Search for the cell housing the specified text and yield its (X, Y) center coordinate. 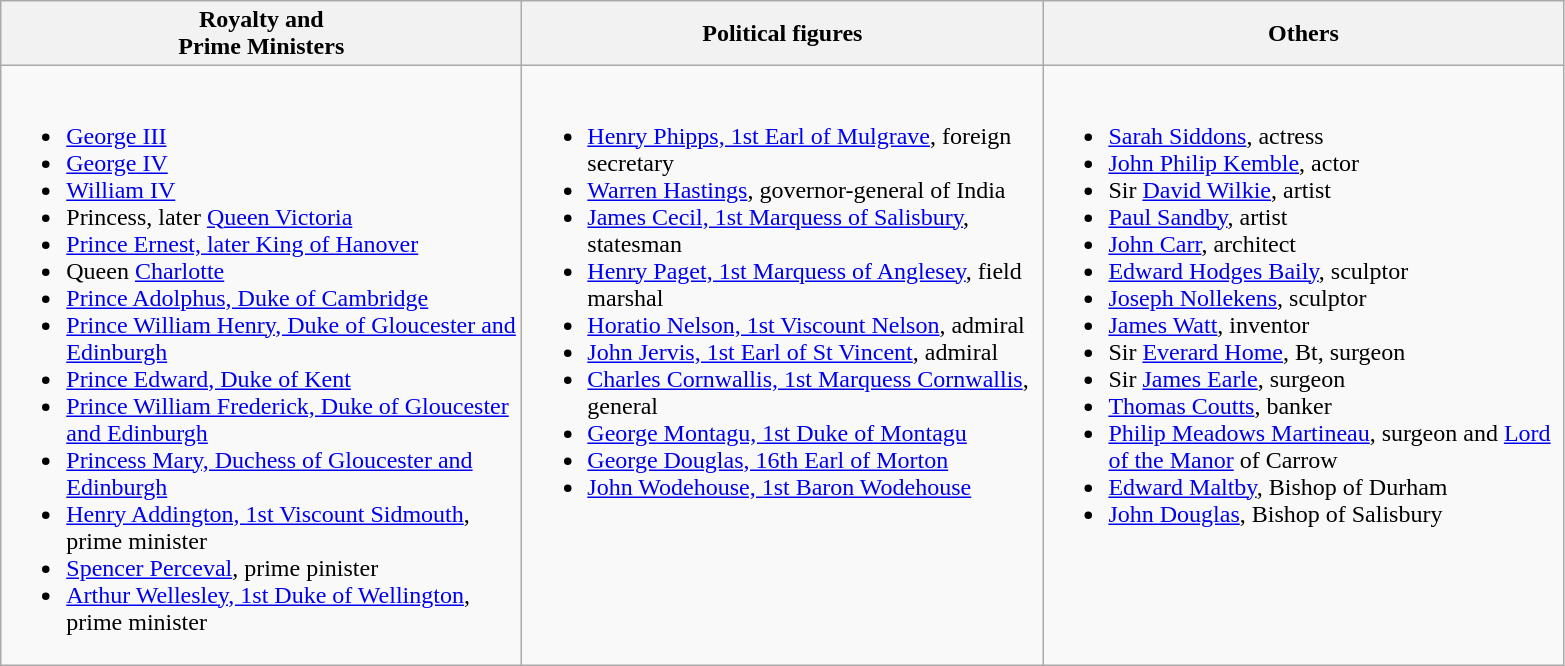
Political figures (782, 34)
Royalty andPrime Ministers (262, 34)
Others (1304, 34)
